For the text-containing cell, return its midpoint in [X, Y] coordinate format. 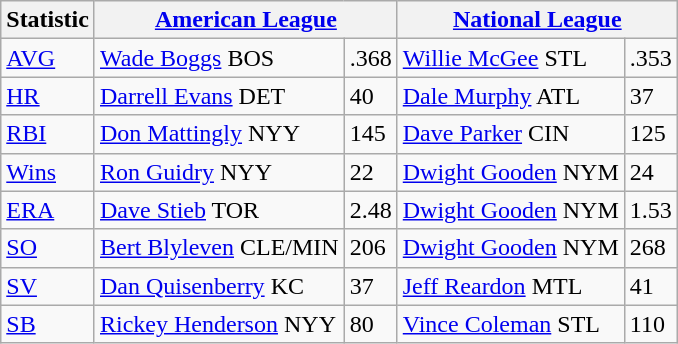
Wade Boggs BOS [219, 58]
24 [650, 172]
2.48 [370, 210]
Dave Parker CIN [510, 134]
22 [370, 172]
Bert Blyleven CLE/MIN [219, 248]
125 [650, 134]
National League [537, 20]
Jeff Reardon MTL [510, 286]
Dale Murphy ATL [510, 96]
SV [48, 286]
Rickey Henderson NYY [219, 324]
SB [48, 324]
Willie McGee STL [510, 58]
RBI [48, 134]
HR [48, 96]
40 [370, 96]
268 [650, 248]
American League [246, 20]
Dave Stieb TOR [219, 210]
SO [48, 248]
Ron Guidry NYY [219, 172]
1.53 [650, 210]
41 [650, 286]
AVG [48, 58]
.353 [650, 58]
Wins [48, 172]
ERA [48, 210]
206 [370, 248]
145 [370, 134]
Statistic [48, 20]
80 [370, 324]
.368 [370, 58]
Darrell Evans DET [219, 96]
Don Mattingly NYY [219, 134]
Dan Quisenberry KC [219, 286]
Vince Coleman STL [510, 324]
110 [650, 324]
